Return the (x, y) coordinate for the center point of the cell that contains the specified text.  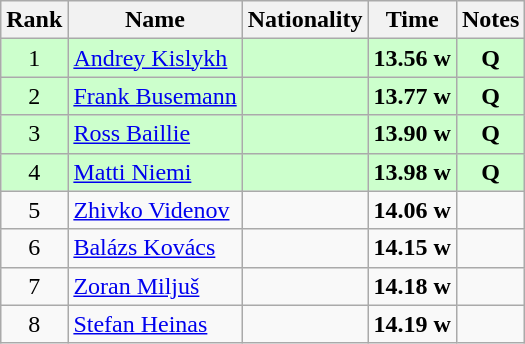
Nationality (305, 20)
Matti Niemi (155, 172)
Balázs Kovács (155, 248)
Andrey Kislykh (155, 58)
13.98 w (412, 172)
8 (34, 324)
13.77 w (412, 96)
Zhivko Videnov (155, 210)
1 (34, 58)
Stefan Heinas (155, 324)
14.18 w (412, 286)
2 (34, 96)
13.90 w (412, 134)
Zoran Miljuš (155, 286)
13.56 w (412, 58)
Rank (34, 20)
Notes (490, 20)
6 (34, 248)
4 (34, 172)
5 (34, 210)
Time (412, 20)
14.19 w (412, 324)
Name (155, 20)
14.06 w (412, 210)
3 (34, 134)
14.15 w (412, 248)
Frank Busemann (155, 96)
Ross Baillie (155, 134)
7 (34, 286)
